Determine the (X, Y) coordinate at the center of the cell enclosing the given text.  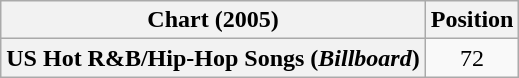
Chart (2005) (213, 20)
72 (472, 58)
US Hot R&B/Hip-Hop Songs (Billboard) (213, 58)
Position (472, 20)
